Pinpoint the cell where the given text exists, returning its [x, y] midpoint coordinate. 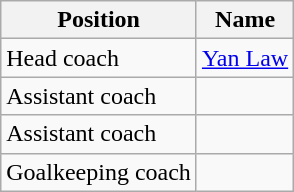
Name [244, 20]
Goalkeeping coach [99, 172]
Head coach [99, 58]
Yan Law [244, 58]
Position [99, 20]
